Extract the (X, Y) coordinate from the center of the cell holding the provided text.  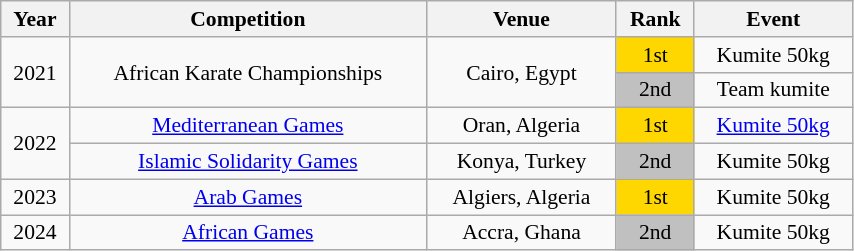
Algiers, Algeria (522, 197)
Cairo, Egypt (522, 72)
Competition (248, 19)
Year (35, 19)
Team kumite (773, 90)
Rank (655, 19)
2022 (35, 144)
African Games (248, 233)
Event (773, 19)
Islamic Solidarity Games (248, 162)
Oran, Algeria (522, 126)
2021 (35, 72)
Venue (522, 19)
2024 (35, 233)
2023 (35, 197)
Konya, Turkey (522, 162)
Mediterranean Games (248, 126)
African Karate Championships (248, 72)
Accra, Ghana (522, 233)
Arab Games (248, 197)
